Return (X, Y) of the center of cell containing provided text 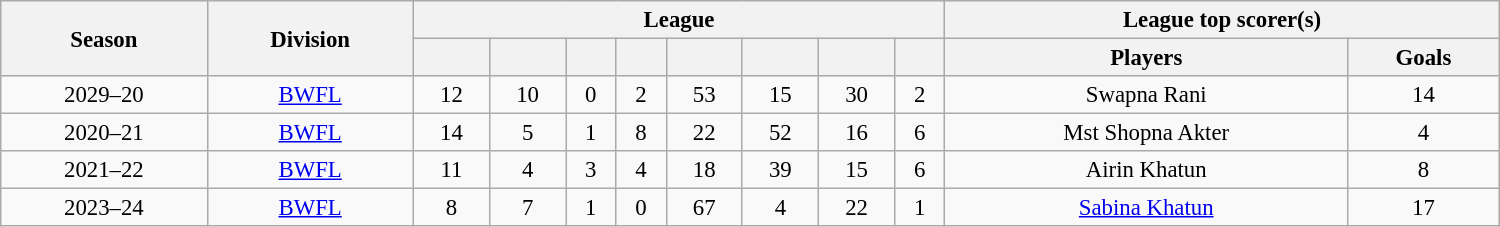
Goals (1424, 58)
16 (856, 133)
2029–20 (104, 95)
2023–24 (104, 208)
Mst Shopna Akter (1146, 133)
17 (1424, 208)
2021–22 (104, 170)
League (679, 20)
39 (780, 170)
League top scorer(s) (1222, 20)
Players (1146, 58)
Swapna Rani (1146, 95)
30 (856, 95)
Division (310, 38)
Season (104, 38)
12 (451, 95)
Sabina Khatun (1146, 208)
11 (451, 170)
18 (704, 170)
7 (527, 208)
2020–21 (104, 133)
5 (527, 133)
52 (780, 133)
67 (704, 208)
3 (591, 170)
10 (527, 95)
53 (704, 95)
Airin Khatun (1146, 170)
